Scan for the cell matching the given text and deliver its [x, y] coordinate at center. 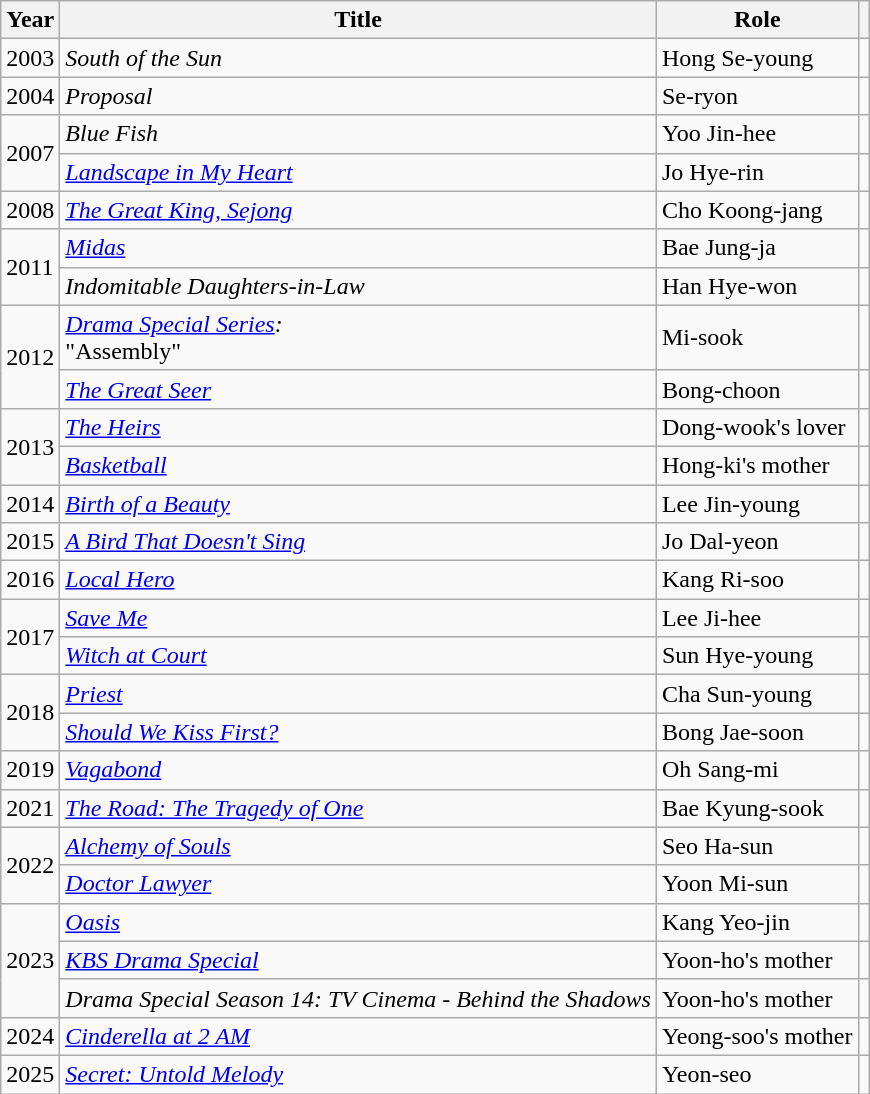
Jo Hye-rin [757, 172]
2008 [30, 210]
2023 [30, 960]
A Bird That Doesn't Sing [358, 542]
Local Hero [358, 580]
Mi-sook [757, 338]
Yeon-seo [757, 1074]
Save Me [358, 618]
The Road: The Tragedy of One [358, 808]
Bong Jae-soon [757, 732]
2013 [30, 446]
2021 [30, 808]
The Heirs [358, 427]
Bong-choon [757, 389]
2011 [30, 267]
2015 [30, 542]
Yoon Mi-sun [757, 884]
Cho Koong-jang [757, 210]
Should We Kiss First? [358, 732]
Cha Sun-young [757, 694]
2014 [30, 503]
Role [757, 20]
2004 [30, 96]
Witch at Court [358, 656]
Se-ryon [757, 96]
2019 [30, 770]
Blue Fish [358, 134]
2017 [30, 637]
Bae Jung-ja [757, 248]
Seo Ha-sun [757, 846]
Birth of a Beauty [358, 503]
Lee Ji-hee [757, 618]
2025 [30, 1074]
Dong-wook's lover [757, 427]
2012 [30, 356]
Oh Sang-mi [757, 770]
Alchemy of Souls [358, 846]
Vagabond [358, 770]
2024 [30, 1036]
Landscape in My Heart [358, 172]
2022 [30, 865]
The Great King, Sejong [358, 210]
Year [30, 20]
Doctor Lawyer [358, 884]
Jo Dal-yeon [757, 542]
Midas [358, 248]
The Great Seer [358, 389]
South of the Sun [358, 58]
Drama Special Season 14: TV Cinema - Behind the Shadows [358, 998]
Sun Hye-young [757, 656]
Bae Kyung-sook [757, 808]
Hong Se-young [757, 58]
Indomitable Daughters-in-Law [358, 286]
Secret: Untold Melody [358, 1074]
Yeong-soo's mother [757, 1036]
Title [358, 20]
Cinderella at 2 AM [358, 1036]
Yoo Jin-hee [757, 134]
Proposal [358, 96]
Lee Jin-young [757, 503]
Kang Yeo-jin [757, 922]
Oasis [358, 922]
2003 [30, 58]
2018 [30, 713]
Drama Special Series: "Assembly" [358, 338]
Priest [358, 694]
Kang Ri-soo [757, 580]
Basketball [358, 465]
Han Hye-won [757, 286]
2007 [30, 153]
KBS Drama Special [358, 960]
Hong-ki's mother [757, 465]
2016 [30, 580]
